Determine the (x, y) coordinate at the center of the cell enclosing the given text.  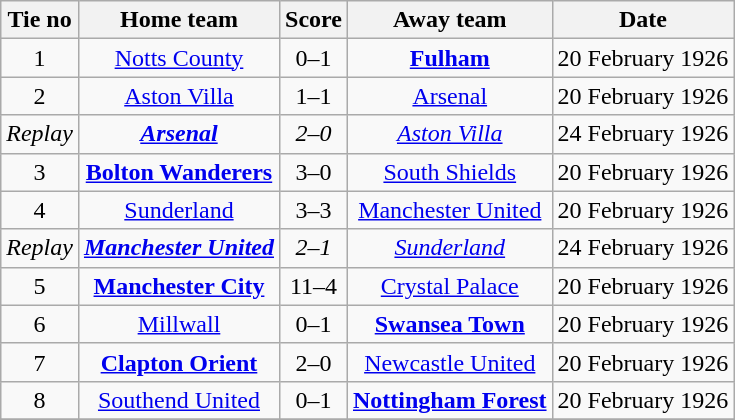
1–1 (314, 96)
7 (40, 362)
Swansea Town (450, 324)
3 (40, 172)
3–0 (314, 172)
Newcastle United (450, 362)
Crystal Palace (450, 286)
Date (643, 20)
Millwall (178, 324)
11–4 (314, 286)
Manchester City (178, 286)
6 (40, 324)
Home team (178, 20)
4 (40, 210)
Southend United (178, 400)
5 (40, 286)
Fulham (450, 58)
Away team (450, 20)
2 (40, 96)
3–3 (314, 210)
1 (40, 58)
Score (314, 20)
South Shields (450, 172)
Notts County (178, 58)
2–1 (314, 248)
8 (40, 400)
Bolton Wanderers (178, 172)
Nottingham Forest (450, 400)
Tie no (40, 20)
Clapton Orient (178, 362)
